Output the (X, Y) coordinate of the center of the cell containing the given text.  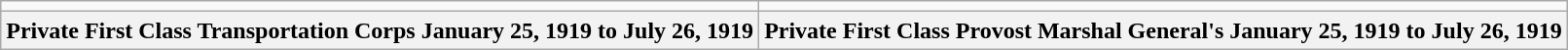
Private First Class Provost Marshal General's January 25, 1919 to July 26, 1919 (1164, 30)
Private First Class Transportation Corps January 25, 1919 to July 26, 1919 (380, 30)
